Search for the cell housing the specified text and yield its [X, Y] center coordinate. 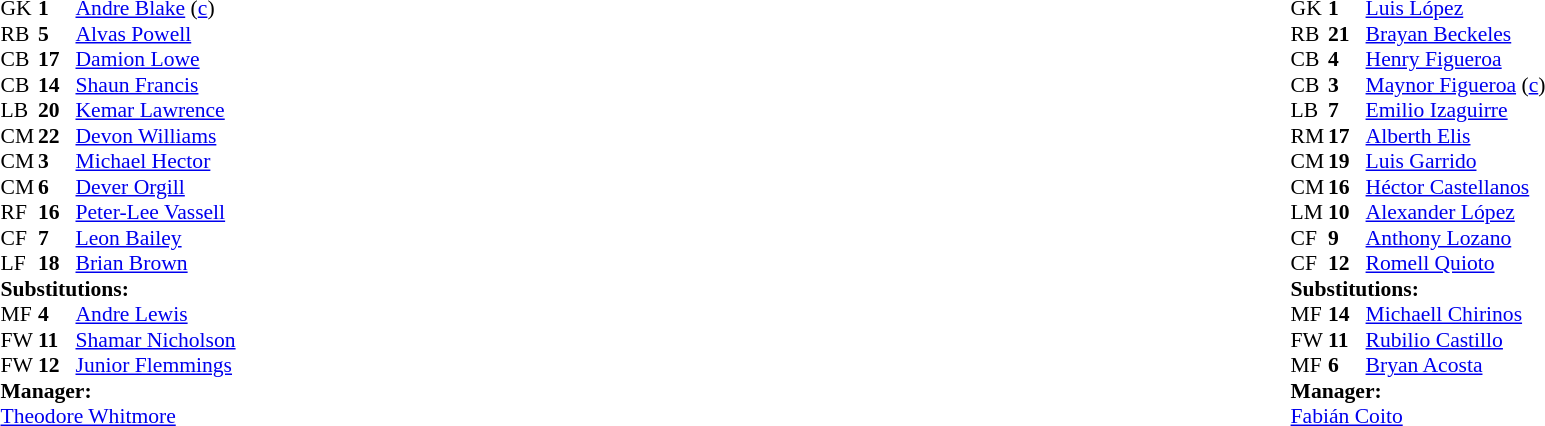
Shamar Nicholson [156, 340]
20 [57, 111]
Alvas Powell [156, 34]
21 [1347, 34]
RF [19, 213]
Shaun Francis [156, 85]
Peter-Lee Vassell [156, 213]
LF [19, 263]
Manager: [118, 391]
22 [57, 136]
Leon Bailey [156, 238]
Substitutions: [118, 289]
9 [1347, 238]
19 [1347, 161]
Michael Hector [156, 161]
Brian Brown [156, 263]
Dever Orgill [156, 187]
LM [1310, 213]
10 [1347, 213]
Andre Lewis [156, 315]
RM [1310, 136]
5 [57, 34]
Damion Lowe [156, 59]
18 [57, 263]
Devon Williams [156, 136]
Junior Flemmings [156, 365]
Kemar Lawrence [156, 111]
